Scan for the cell matching the given text and deliver its (x, y) coordinate at center. 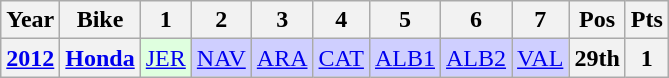
ALB1 (404, 58)
ARA (282, 58)
7 (540, 20)
VAL (540, 58)
CAT (341, 58)
2012 (30, 58)
NAV (221, 58)
Year (30, 20)
ALB2 (476, 58)
JER (166, 58)
2 (221, 20)
3 (282, 20)
29th (597, 58)
Honda (100, 58)
Pos (597, 20)
Pts (646, 20)
4 (341, 20)
5 (404, 20)
Bike (100, 20)
6 (476, 20)
